Return the (x, y) coordinate for the center point of the cell that contains the specified text.  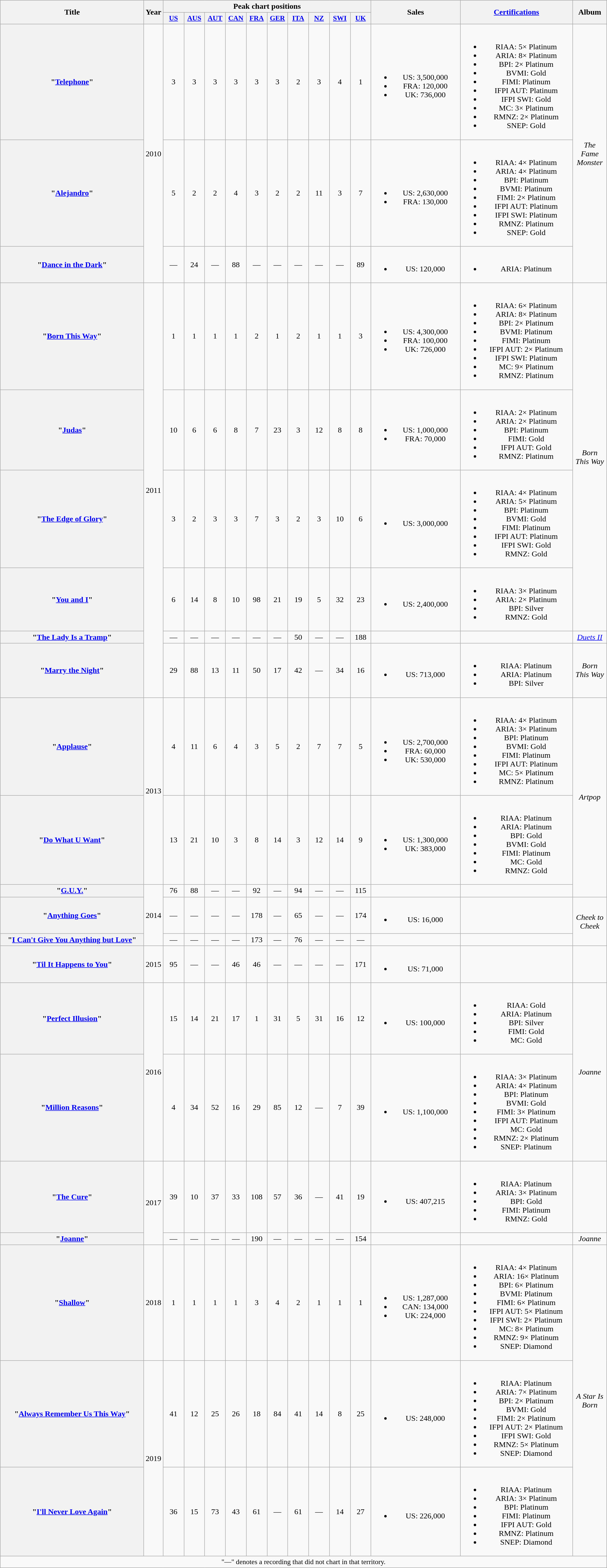
US: 1,000,000FRA: 70,000 (416, 430)
"I'll Never Love Again" (72, 1512)
UK (361, 18)
US: 120,000 (416, 265)
GER (278, 18)
"Born This Way" (72, 337)
"Telephone" (72, 82)
2018 (154, 1303)
2013 (154, 791)
108 (256, 1196)
"Anything Goes" (72, 915)
US: 3,500,000FRA: 120,000UK: 736,000 (416, 82)
190 (256, 1239)
"Joanne" (72, 1239)
RIAA: 3× PlatinumARIA: 2× PlatinumBPI: SilverRMNZ: Gold (516, 600)
RIAA: 2× PlatinumARIA: 2× PlatinumBPI: PlatinumFIMI: GoldIFPI AUT: GoldRMNZ: Platinum (516, 430)
2014 (154, 915)
Certifications (516, 12)
95 (173, 964)
RIAA: PlatinumARIA: 3× PlatinumBPI: GoldFIMI: PlatinumRMNZ: Gold (516, 1196)
US: 4,300,000FRA: 100,000UK: 726,000 (416, 337)
US: 2,400,000 (416, 600)
"Always Remember Us This Way" (72, 1414)
173 (256, 940)
"Marry the Night" (72, 671)
85 (278, 1108)
RIAA: PlatinumARIA: 3× PlatinumBPI: PlatinumFIMI: PlatinumIFPI AUT: GoldRMNZ: PlatinumSNEP: Diamond (516, 1512)
US: 1,100,000 (416, 1108)
"Perfect Illusion" (72, 1018)
US: 3,000,000 (416, 519)
33 (236, 1196)
Year (154, 12)
178 (256, 915)
Album (589, 12)
52 (215, 1108)
Duets II (589, 637)
RIAA: 4× PlatinumARIA: 3× PlatinumBPI: PlatinumBVMI: GoldFIMI: PlatinumIFPI AUT: PlatinumMC: 5× PlatinumRMNZ: Platinum (516, 746)
"—" denotes a recording that did not chart in that territory. (303, 1562)
"Applause" (72, 746)
89 (361, 265)
US: 248,000 (416, 1414)
"You and I" (72, 600)
"Million Reasons" (72, 1108)
CAN (236, 18)
Title (72, 12)
"I Can't Give You Anything but Love" (72, 940)
NZ (319, 18)
RIAA: 4× PlatinumARIA: 4× PlatinumBPI: PlatinumBVMI: PlatinumFIMI: 2× PlatinumIFPI AUT: PlatinumIFPI SWI: PlatinumRMNZ: PlatinumSNEP: Gold (516, 193)
US (173, 18)
"Dance in the Dark" (72, 265)
RIAA: 3× PlatinumARIA: 4× PlatinumBPI: PlatinumBVMI: GoldFIMI: 3× PlatinumIFPI AUT: PlatinumMC: GoldRMNZ: 2× PlatinumSNEP: Platinum (516, 1108)
US: 407,215 (416, 1196)
"The Cure" (72, 1196)
"Judas" (72, 430)
32 (340, 600)
84 (278, 1414)
188 (361, 637)
2019 (154, 1458)
AUS (194, 18)
26 (236, 1414)
2017 (154, 1203)
"G.U.Y." (72, 891)
RIAA: GoldARIA: PlatinumBPI: SilverFIMI: GoldMC: Gold (516, 1018)
A Star Is Born (589, 1401)
RIAA: PlatinumARIA: PlatinumBPI: GoldBVMI: GoldFIMI: PlatinumMC: GoldRMNZ: Gold (516, 840)
37 (215, 1196)
Peak chart positions (267, 6)
2016 (154, 1072)
RIAA: 6× PlatinumARIA: 8× PlatinumBPI: 2× PlatinumBVMI: PlatinumFIMI: PlatinumIFPI AUT: 2× PlatinumIFPI SWI: PlatinumMC: 9× PlatinumRMNZ: Platinum (516, 337)
2010 (154, 153)
US: 713,000 (416, 671)
RIAA: PlatinumARIA: 7× PlatinumBPI: 2× PlatinumBVMI: GoldFIMI: 2× PlatinumIFPI AUT: 2× PlatinumIFPI SWI: GoldRMNZ: 5× PlatinumSNEP: Diamond (516, 1414)
SWI (340, 18)
73 (215, 1512)
42 (298, 671)
27 (361, 1512)
RIAA: 5× PlatinumARIA: 8× PlatinumBPI: 2× PlatinumBVMI: GoldFIMI: PlatinumIFPI AUT: PlatinumIFPI SWI: GoldMC: 3× PlatinumRMNZ: 2× PlatinumSNEP: Gold (516, 82)
98 (256, 600)
174 (361, 915)
US: 16,000 (416, 915)
43 (236, 1512)
171 (361, 964)
18 (256, 1414)
57 (278, 1196)
"Do What U Want" (72, 840)
Cheek to Cheek (589, 921)
AUT (215, 18)
"The Edge of Glory" (72, 519)
US: 100,000 (416, 1018)
US: 1,287,000CAN: 134,000UK: 224,000 (416, 1303)
9 (361, 840)
US: 2,700,000FRA: 60,000UK: 530,000 (416, 746)
"Alejandro" (72, 193)
Artpop (589, 797)
2015 (154, 964)
Sales (416, 12)
24 (194, 265)
"Shallow" (72, 1303)
115 (361, 891)
94 (298, 891)
ITA (298, 18)
92 (256, 891)
RIAA: PlatinumARIA: PlatinumBPI: Silver (516, 671)
"Til It Happens to You" (72, 964)
US: 1,300,000UK: 383,000 (416, 840)
US: 226,000 (416, 1512)
65 (298, 915)
FRA (256, 18)
2011 (154, 490)
US: 2,630,000FRA: 130,000 (416, 193)
ARIA: Platinum (516, 265)
The Fame Monster (589, 153)
US: 71,000 (416, 964)
154 (361, 1239)
RIAA: 4× PlatinumARIA: 5× PlatinumBPI: PlatinumBVMI: GoldFIMI: PlatinumIFPI AUT: PlatinumIFPI SWI: GoldRMNZ: Gold (516, 519)
"The Lady Is a Tramp" (72, 637)
